Output the (X, Y) coordinate of the center of the cell containing the given text.  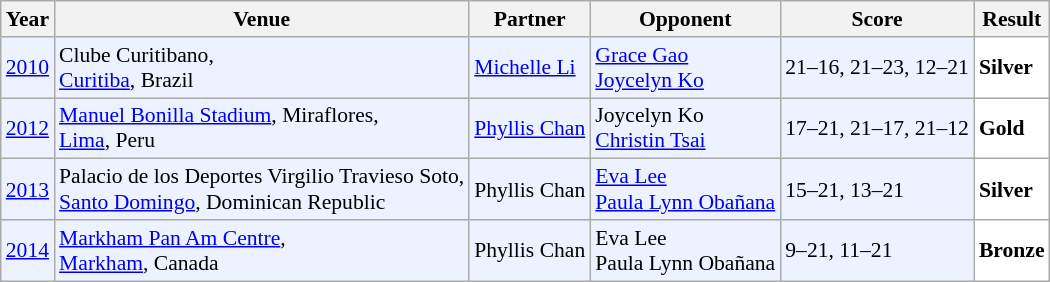
2010 (28, 68)
Clube Curitibano,Curitiba, Brazil (262, 68)
Michelle Li (530, 68)
Markham Pan Am Centre,Markham, Canada (262, 250)
2014 (28, 250)
Joycelyn Ko Christin Tsai (685, 128)
9–21, 11–21 (877, 250)
Palacio de los Deportes Virgilio Travieso Soto,Santo Domingo, Dominican Republic (262, 190)
2013 (28, 190)
Grace Gao Joycelyn Ko (685, 68)
Year (28, 19)
2012 (28, 128)
21–16, 21–23, 12–21 (877, 68)
Bronze (1012, 250)
Score (877, 19)
Gold (1012, 128)
Manuel Bonilla Stadium, Miraflores,Lima, Peru (262, 128)
15–21, 13–21 (877, 190)
Result (1012, 19)
Opponent (685, 19)
17–21, 21–17, 21–12 (877, 128)
Partner (530, 19)
Venue (262, 19)
